Identify which cell holds the provided text, then report its [x, y] central coordinate. 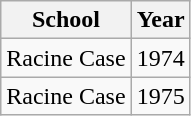
Year [160, 20]
1974 [160, 58]
School [66, 20]
1975 [160, 96]
